Determine the [x, y] coordinate at the center of the cell enclosing the given text.  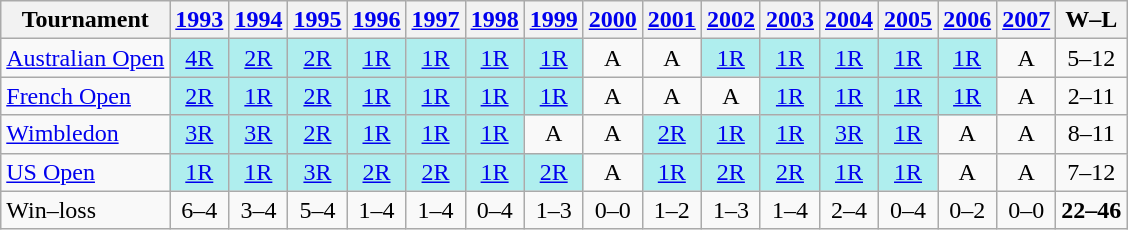
Wimbledon [86, 134]
2005 [908, 20]
Tournament [86, 20]
1997 [436, 20]
2003 [790, 20]
3–4 [258, 210]
8–11 [1092, 134]
2–11 [1092, 96]
22–46 [1092, 210]
1998 [494, 20]
2004 [848, 20]
5–4 [318, 210]
2006 [968, 20]
2007 [1026, 20]
2–4 [848, 210]
1–2 [672, 210]
1996 [376, 20]
2001 [672, 20]
4R [200, 58]
Australian Open [86, 58]
1995 [318, 20]
7–12 [1092, 172]
W–L [1092, 20]
French Open [86, 96]
5–12 [1092, 58]
0–2 [968, 210]
1993 [200, 20]
Win–loss [86, 210]
2002 [730, 20]
1999 [554, 20]
US Open [86, 172]
6–4 [200, 210]
2000 [612, 20]
1994 [258, 20]
